Return the [X, Y] coordinate for the center point of the cell that contains the specified text.  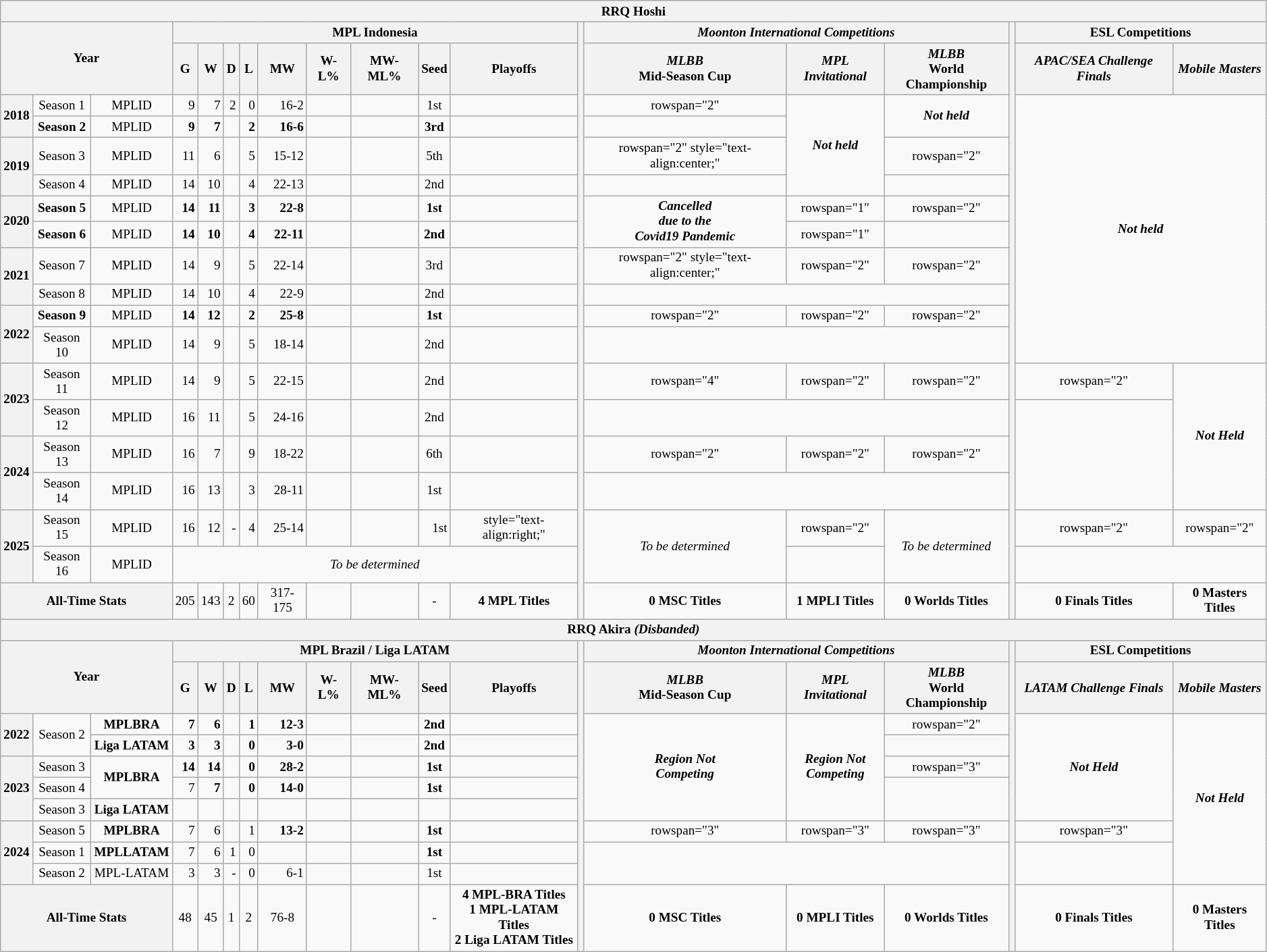
Season 6 [62, 234]
45 [211, 918]
Season 12 [62, 418]
Season 9 [62, 316]
28-11 [282, 491]
Season 15 [62, 527]
18-22 [282, 454]
rowspan="4" [685, 381]
48 [185, 918]
Season 13 [62, 454]
APAC/SEA Challenge Finals [1094, 69]
MPLLATAM [132, 852]
Season 7 [62, 265]
0 MPLI Titles [836, 918]
15-12 [282, 156]
Season 10 [62, 345]
14-0 [282, 789]
MPL Indonesia [375, 32]
2020 [17, 221]
60 [248, 601]
13 [211, 491]
28-2 [282, 767]
3-0 [282, 745]
MPL-LATAM [132, 874]
6th [435, 454]
2018 [17, 116]
22-11 [282, 234]
Season 14 [62, 491]
2025 [17, 546]
LATAM Challenge Finals [1094, 687]
6-1 [282, 874]
22-13 [282, 185]
13-2 [282, 831]
2021 [17, 276]
317-175 [282, 601]
Cancelled due to the Covid19 Pandemic [685, 221]
22-14 [282, 265]
205 [185, 601]
Season 11 [62, 381]
16-2 [282, 105]
RRQ Hoshi [633, 11]
22-9 [282, 294]
5th [435, 156]
18-14 [282, 345]
2019 [17, 167]
1 MPLI Titles [836, 601]
4 MPL Titles [514, 601]
4 MPL-BRA Titles 1 MPL-LATAM Titles 2 Liga LATAM Titles [514, 918]
76-8 [282, 918]
143 [211, 601]
25-14 [282, 527]
12-3 [282, 724]
22-8 [282, 209]
RRQ Akira (Disbanded) [633, 630]
22-15 [282, 381]
style="text-align:right;" [514, 527]
16-6 [282, 127]
Season 16 [62, 564]
MPL Brazil / Liga LATAM [375, 651]
Season 8 [62, 294]
24-16 [282, 418]
25-8 [282, 316]
